Return (X, Y) of the center of cell containing provided text 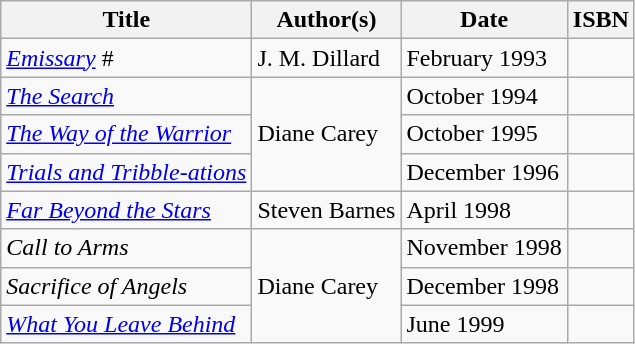
Call to Arms (126, 248)
October 1994 (484, 96)
April 1998 (484, 210)
Date (484, 20)
February 1993 (484, 58)
ISBN (600, 20)
Steven Barnes (326, 210)
J. M. Dillard (326, 58)
Far Beyond the Stars (126, 210)
Emissary # (126, 58)
Author(s) (326, 20)
Trials and Tribble-ations (126, 172)
June 1999 (484, 324)
The Way of the Warrior (126, 134)
November 1998 (484, 248)
What You Leave Behind (126, 324)
October 1995 (484, 134)
December 1996 (484, 172)
December 1998 (484, 286)
Title (126, 20)
The Search (126, 96)
Sacrifice of Angels (126, 286)
